From the cell containing the given text, extract its center point as [x, y] coordinate. 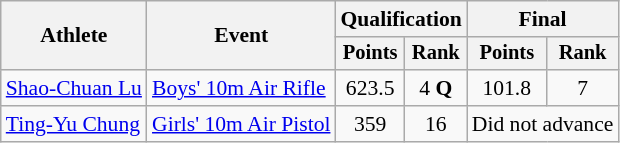
Did not advance [543, 124]
7 [583, 88]
16 [436, 124]
Event [242, 36]
Shao-Chuan Lu [74, 88]
Girls' 10m Air Pistol [242, 124]
Final [543, 19]
4 Q [436, 88]
623.5 [370, 88]
101.8 [507, 88]
Athlete [74, 36]
359 [370, 124]
Qualification [402, 19]
Ting-Yu Chung [74, 124]
Boys' 10m Air Rifle [242, 88]
